Search for the cell housing the specified text and yield its (x, y) center coordinate. 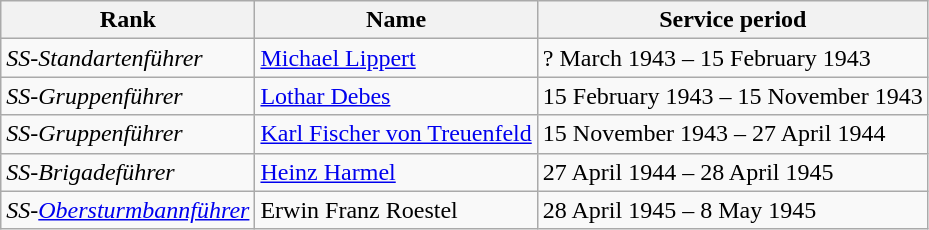
27 April 1944 – 28 April 1945 (732, 172)
Name (396, 20)
Heinz Harmel (396, 172)
SS-Brigadeführer (128, 172)
? March 1943 – 15 February 1943 (732, 58)
Michael Lippert (396, 58)
SS-Obersturmbannführer (128, 210)
Erwin Franz Roestel (396, 210)
Rank (128, 20)
15 February 1943 – 15 November 1943 (732, 96)
15 November 1943 – 27 April 1944 (732, 134)
Karl Fischer von Treuenfeld (396, 134)
Service period (732, 20)
28 April 1945 – 8 May 1945 (732, 210)
SS-Standartenführer (128, 58)
Lothar Debes (396, 96)
